Scan for the cell matching the given text and deliver its (x, y) coordinate at center. 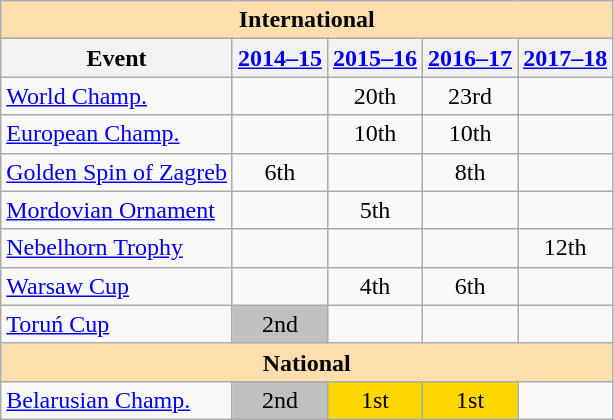
World Champ. (117, 96)
20th (374, 96)
Nebelhorn Trophy (117, 248)
2017–18 (566, 58)
4th (374, 286)
8th (470, 172)
5th (374, 210)
2016–17 (470, 58)
Belarusian Champ. (117, 400)
National (307, 362)
2015–16 (374, 58)
Mordovian Ornament (117, 210)
2014–15 (280, 58)
Toruń Cup (117, 324)
Golden Spin of Zagreb (117, 172)
International (307, 20)
12th (566, 248)
European Champ. (117, 134)
Event (117, 58)
Warsaw Cup (117, 286)
23rd (470, 96)
